Scan for the cell matching the given text and deliver its (x, y) coordinate at center. 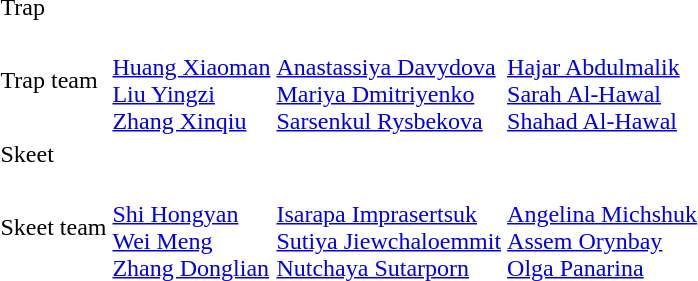
Anastassiya DavydovaMariya DmitriyenkoSarsenkul Rysbekova (389, 80)
Huang XiaomanLiu YingziZhang Xinqiu (192, 80)
